From the cell containing the given text, extract its center point as [x, y] coordinate. 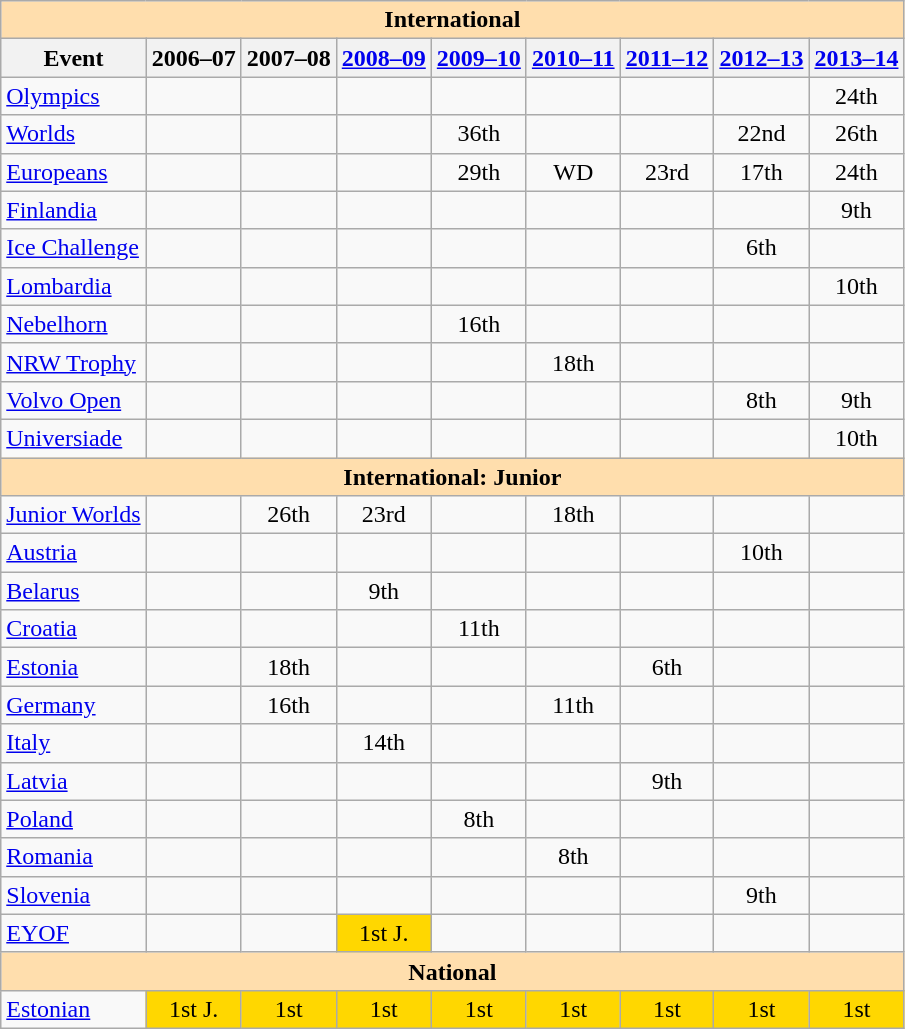
Worlds [74, 134]
WD [573, 172]
36th [478, 134]
2012–13 [762, 58]
Nebelhorn [74, 324]
2006–07 [194, 58]
Lombardia [74, 286]
14th [384, 743]
2009–10 [478, 58]
Estonian [74, 1009]
Event [74, 58]
Latvia [74, 781]
2007–08 [288, 58]
Junior Worlds [74, 515]
Slovenia [74, 895]
29th [478, 172]
17th [762, 172]
National [452, 971]
Universiade [74, 438]
Croatia [74, 629]
Italy [74, 743]
Europeans [74, 172]
NRW Trophy [74, 362]
2013–14 [856, 58]
Olympics [74, 96]
EYOF [74, 933]
International [452, 20]
2008–09 [384, 58]
22nd [762, 134]
2011–12 [667, 58]
Volvo Open [74, 400]
Finlandia [74, 210]
Austria [74, 553]
International: Junior [452, 477]
2010–11 [573, 58]
Ice Challenge [74, 248]
Belarus [74, 591]
Estonia [74, 667]
Romania [74, 857]
Poland [74, 819]
Germany [74, 705]
